Capture the cell that displays the provided text and extract its (x, y) central coordinate. 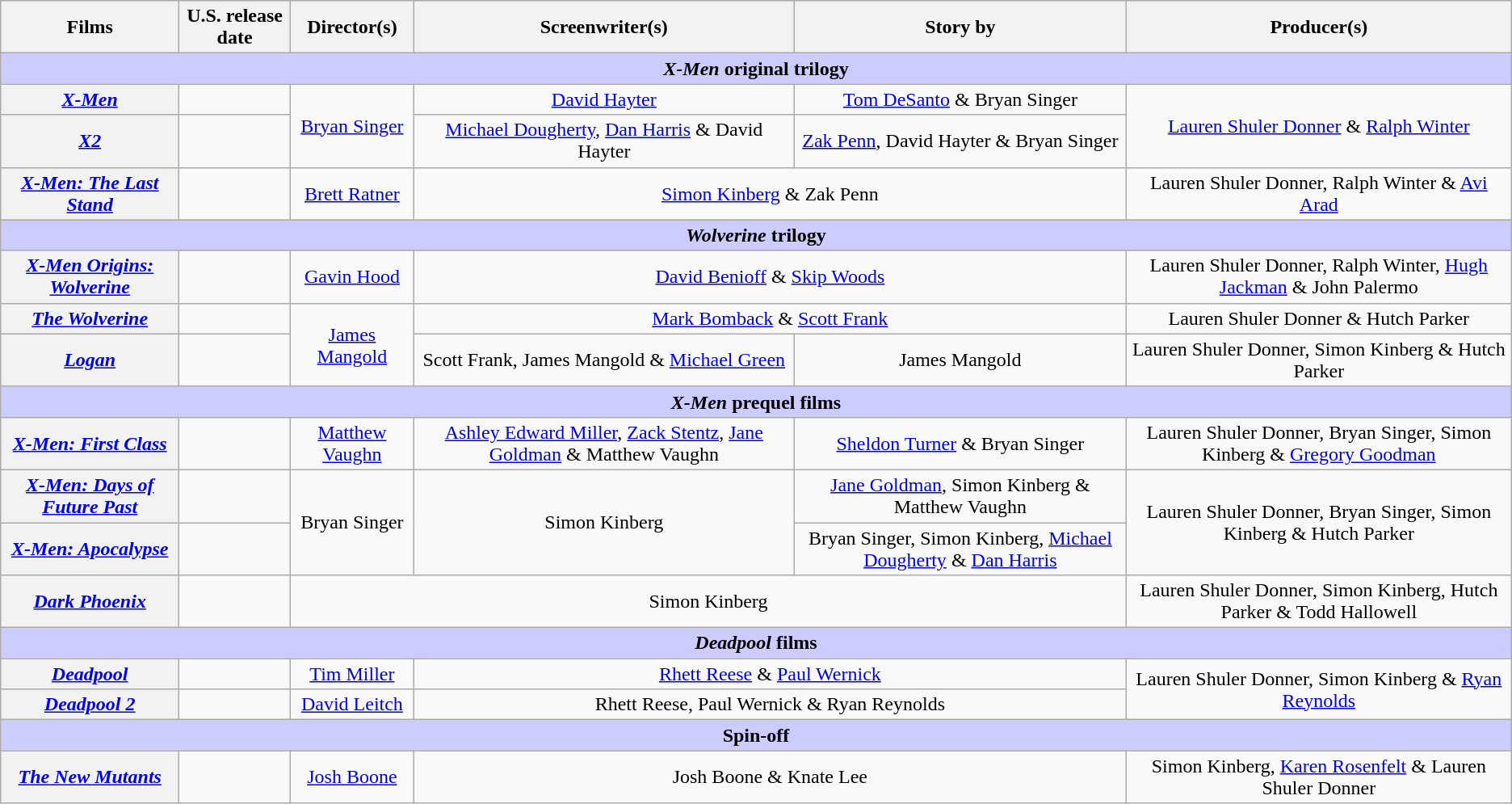
Tom DeSanto & Bryan Singer (960, 99)
Scott Frank, James Mangold & Michael Green (604, 360)
Lauren Shuler Donner, Simon Kinberg & Ryan Reynolds (1318, 689)
Lauren Shuler Donner, Simon Kinberg & Hutch Parker (1318, 360)
Simon Kinberg, Karen Rosenfelt & Lauren Shuler Donner (1318, 777)
Matthew Vaughn (352, 443)
Director(s) (352, 27)
Deadpool (90, 674)
Logan (90, 360)
Lauren Shuler Donner, Bryan Singer, Simon Kinberg & Hutch Parker (1318, 522)
Ashley Edward Miller, Zack Stentz, Jane Goldman & Matthew Vaughn (604, 443)
David Hayter (604, 99)
The Wolverine (90, 318)
Rhett Reese & Paul Wernick (770, 674)
X-Men: Apocalypse (90, 548)
Mark Bomback & Scott Frank (770, 318)
Josh Boone (352, 777)
Deadpool films (756, 643)
David Leitch (352, 705)
X-Men: The Last Stand (90, 194)
Producer(s) (1318, 27)
X-Men: Days of Future Past (90, 496)
Rhett Reese, Paul Wernick & Ryan Reynolds (770, 705)
Brett Ratner (352, 194)
Dark Phoenix (90, 601)
Bryan Singer, Simon Kinberg, Michael Dougherty & Dan Harris (960, 548)
Michael Dougherty, Dan Harris & David Hayter (604, 141)
Lauren Shuler Donner & Hutch Parker (1318, 318)
Josh Boone & Knate Lee (770, 777)
Story by (960, 27)
Jane Goldman, Simon Kinberg & Matthew Vaughn (960, 496)
Lauren Shuler Donner, Ralph Winter, Hugh Jackman & John Palermo (1318, 276)
Simon Kinberg & Zak Penn (770, 194)
The New Mutants (90, 777)
David Benioff & Skip Woods (770, 276)
X-Men original trilogy (756, 69)
Films (90, 27)
Spin-off (756, 735)
Zak Penn, David Hayter & Bryan Singer (960, 141)
Gavin Hood (352, 276)
Lauren Shuler Donner, Ralph Winter & Avi Arad (1318, 194)
Screenwriter(s) (604, 27)
Lauren Shuler Donner & Ralph Winter (1318, 126)
Lauren Shuler Donner, Bryan Singer, Simon Kinberg & Gregory Goodman (1318, 443)
X-Men: First Class (90, 443)
Deadpool 2 (90, 705)
X-Men prequel films (756, 402)
Lauren Shuler Donner, Simon Kinberg, Hutch Parker & Todd Hallowell (1318, 601)
Wolverine trilogy (756, 235)
X-Men Origins: Wolverine (90, 276)
X2 (90, 141)
Sheldon Turner & Bryan Singer (960, 443)
U.S. release date (235, 27)
X-Men (90, 99)
Tim Miller (352, 674)
